Locate the cell with the specified text and output its [x, y] center coordinate. 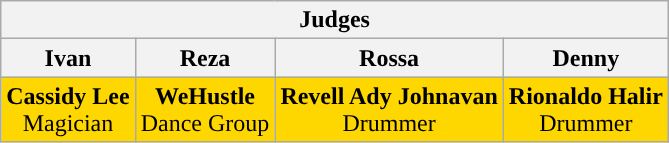
Rionaldo HalirDrummer [586, 110]
Revell Ady JohnavanDrummer [389, 110]
Cassidy LeeMagician [68, 110]
Rossa [389, 58]
Reza [205, 58]
Judges [335, 20]
Denny [586, 58]
Ivan [68, 58]
WeHustleDance Group [205, 110]
